Determine the [x, y] coordinate at the center of the cell enclosing the given text.  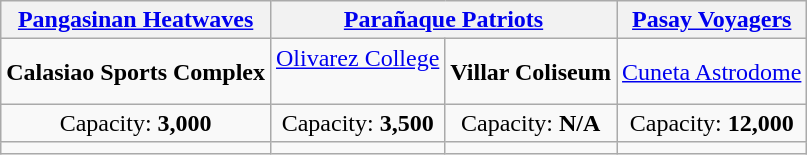
Capacity: 3,500 [357, 123]
Cuneta Astrodome [712, 72]
Capacity: 12,000 [712, 123]
Capacity: N/A [531, 123]
Olivarez College [357, 72]
Capacity: 3,000 [136, 123]
Pasay Voyagers [712, 20]
Pangasinan Heatwaves [136, 20]
Calasiao Sports Complex [136, 72]
Parañaque Patriots [443, 20]
Villar Coliseum [531, 72]
